Return the (x, y) coordinate for the center point of the cell that contains the specified text.  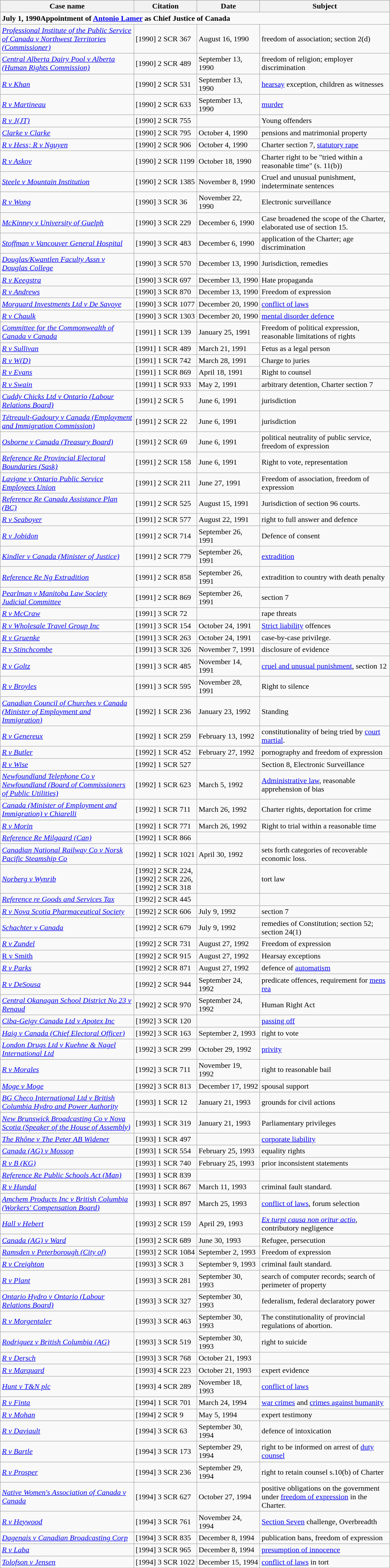
case-by-case privilege. (325, 638)
extradition (325, 556)
Case broadened the scope of the Charter, elaborated use of section 15. (325, 223)
[1994] 2 SCR 9 (165, 1415)
New Brunswick Broadcasting Co v Nova Scotia (Speaker of the House of Assembly) (67, 1123)
[1994] 3 SCR 173 (165, 1451)
war crimes and crimes against humanity (325, 1403)
Schachter v Canada (67, 928)
March 21, 1991 (228, 348)
Ramsden v Peterborough (City of) (67, 1252)
November 22, 1990 (228, 202)
Date (228, 6)
Jurisdiction of section 96 courts. (325, 503)
R v Martineau (67, 105)
[1991] 3 SCR 485 (165, 666)
[1993] 3 SCR 3 (165, 1264)
publication bans, freedom of expression (325, 1538)
R v Hess; R v Nguyen (67, 145)
[1991] 3 SCR 72 (165, 614)
[1994] 3 SCR 1022 (165, 1562)
Canadian Council of Churches v Canada (Minister of Employment and Immigration) (67, 711)
February 13, 1992 (228, 736)
[1990] 2 SCR 531 (165, 84)
Right to counsel (325, 372)
Pearlman v Manitoba Law Society Judicial Committee (67, 597)
[1990] 3 SCR 1077 (165, 304)
[1991] 2 SCR 869 (165, 597)
Parliamentary privileges (325, 1123)
Reference Re Canada Assistance Plan (BC) (67, 503)
R v Butler (67, 752)
R v Smith (67, 956)
defence of intoxication (325, 1431)
Right to vote, representation (325, 462)
R v Parks (67, 968)
Canada (AG) v Mossop (67, 1151)
equality rights (325, 1151)
May 2, 1991 (228, 384)
political neutrality of public service, freedom of expression (325, 442)
hearsay exception, children as witnesses (325, 84)
[1990] 2 SCR 367 (165, 39)
R v Swain (67, 384)
R v Jobidon (67, 536)
Ciba-Geigy Canada Ltd v Apotex Inc (67, 1021)
[1994] 3 SCR 236 (165, 1472)
Canada (Minister of Employment and Immigration) v Chiarelli (67, 810)
[1993] 2 SCR 1084 (165, 1252)
September 30, 1994 (228, 1431)
[1992] 1 SCR 236 (165, 711)
Charter rights, deportation for crime (325, 810)
R v Wholesale Travel Group Inc (67, 626)
freedom of religion; employer discrimination (325, 64)
constitutionality of being tried by court martial. (325, 736)
right to vote (325, 1033)
March 5, 1992 (228, 785)
R v Wong (67, 202)
Reference Re Provincial Electoral Boundaries (Sask) (67, 462)
[1993] 1 SCR 839 (165, 1175)
Right to trial within a reasonable time (325, 826)
spousal support (325, 1086)
[1992] 1 SCR 259 (165, 736)
Charter right to be "tried within a reasonable time" (s. 11(b)) (325, 161)
[1991] 2 SCR 158 (165, 462)
[1991] 2 SCR 211 (165, 483)
The Rhône v The Peter AB Widener (67, 1139)
Fetus as a legal person (325, 348)
Canadian National Railway Co v Norsk Pacific Steamship Co (67, 854)
January 23, 1992 (228, 711)
R v B (KG) (67, 1163)
sets forth categories of recoverable economic loss. (325, 854)
corporate liability (325, 1139)
Hunt v T&N plc (67, 1386)
[1993] 3 SCR 519 (165, 1342)
August 15, 1991 (228, 503)
Haig v Canada (Chief Electoral Officer) (67, 1033)
R v Khan (67, 84)
R v Andrews (67, 292)
McKinney v University of Guelph (67, 223)
[1992] 2 SCR 731 (165, 944)
[1991] 2 SCR 577 (165, 520)
expert testimony (325, 1415)
[1993] 2 SCR 689 (165, 1240)
federalism, federal declaratory power (325, 1301)
[1992] 3 SCR 299 (165, 1050)
[1990] 3 SCR 483 (165, 243)
R v Creighton (67, 1264)
search of computer records; search of perimeter of property (325, 1280)
defence of automatism (325, 968)
April 30, 1992 (228, 854)
[1993] 3 SCR 463 (165, 1321)
R v Dersch (67, 1358)
November 8, 1990 (228, 182)
[1992] 2 SCR 679 (165, 928)
Hearsay exceptions (325, 956)
R v Morales (67, 1070)
Reference Re Ng Extradition (67, 577)
[1994] 3 SCR 835 (165, 1538)
Osborne v Canada (Treasury Board) (67, 442)
[1991] 2 SCR 779 (165, 556)
October 27, 1994 (228, 1497)
[1992] 2 SCR 970 (165, 1005)
Strict liability offences (325, 626)
March 25, 1993 (228, 1203)
R v Zundel (67, 944)
November 14, 1991 (228, 666)
[1991] 1 SCR 139 (165, 332)
[1990] 2 SCR 1385 (165, 182)
Reference Re Public Schools Act (Man) (67, 1175)
[1991] 3 SCR 263 (165, 638)
Kindler v Canada (Minister of Justice) (67, 556)
[1992] 1 SCR 711 (165, 810)
[1990] 3 SCR 570 (165, 264)
pensions and matrimonial property (325, 133)
Cuddy Chicks Ltd v Ontario (Labour Relations Board) (67, 401)
Charge to juries (325, 360)
[1991] 3 SCR 326 (165, 650)
[1992] 1 SCR 527 (165, 764)
Central Okanagan School District No 23 v Renaud (67, 1005)
Electronic surveillance (325, 202)
[1994] 3 SCR 965 (165, 1550)
Dagenais v Canadian Broadcasting Corp (67, 1538)
[1992] 3 SCR 813 (165, 1086)
November 7, 1991 (228, 650)
[1992] 1 SCR 771 (165, 826)
Section 8, Electronic Surveillance (325, 764)
predicate offences, requirement for mens rea (325, 984)
right to be informed on arrest of duty counsel (325, 1451)
[1992] 2 SCR 606 (165, 911)
[1994] 1 SCR 701 (165, 1403)
November 28, 1991 (228, 686)
right to retain counsel s.10(b) of Charter (325, 1472)
Stoffman v Vancouver General Hospital (67, 243)
Lavigne v Ontario Public Service Employees Union (67, 483)
privity (325, 1050)
Section Seven challenge, Overbreadth (325, 1521)
right to reasonable bail (325, 1070)
The constitutionality of provincial regulations of abortion. (325, 1321)
[1993] 1 SCR 12 (165, 1103)
June 30, 1993 (228, 1240)
remedies of Constitution; section 52; section 24(1) (325, 928)
Charter section 7, statutory rape (325, 145)
Professional Institute of the Public Service of Canada v Northwest Territories (Commissioner) (67, 39)
presumption of innocence (325, 1550)
R v McCraw (67, 614)
R v Marquard (67, 1370)
October 18, 1990 (228, 161)
[1992] 1 SCR 452 (165, 752)
[1993] 3 SCR 327 (165, 1301)
Administrative law, reasonable apprehension of bias (325, 785)
[1992] 2 SCR 445 (165, 899)
R v Morin (67, 826)
[1991] 1 SCR 742 (165, 360)
Jurisdiction, remedies (325, 264)
August 22, 1991 (228, 520)
[1993] 1 SCR 554 (165, 1151)
March 28, 1991 (228, 360)
[1993] 2 SCR 159 (165, 1224)
[1992] 3 SCR 120 (165, 1021)
R v Laba (67, 1550)
Freedom of political expression, reasonable limitations of rights (325, 332)
R v Prosper (67, 1472)
Clarke v Clarke (67, 133)
[1994] 3 SCR 627 (165, 1497)
Subject (325, 6)
R v J(JT) (67, 121)
[1993] 3 SCR 768 (165, 1358)
[1990] 3 SCR 229 (165, 223)
December 15, 1994 (228, 1562)
April 18, 1991 (228, 372)
Moge v Moge (67, 1086)
Native Women's Association of Canada v Canada (67, 1497)
BG Checo International Ltd v British Columbia Hydro and Power Authority (67, 1103)
Case name (67, 6)
R v W(D) (67, 360)
Newfoundland Telephone Co v Newfoundland (Board of Commissioners of Public Utilities) (67, 785)
April 29, 1993 (228, 1224)
[1994] 3 SCR 761 (165, 1521)
Canada (AG) v Ward (67, 1240)
June 27, 1991 (228, 483)
[1990] 2 SCR 755 (165, 121)
conflict of laws in tort (325, 1562)
R v Broyles (67, 686)
[1990] 2 SCR 489 (165, 64)
[1991] 2 SCR 5 (165, 401)
[1992] 3 SCR 163 (165, 1033)
application of the Charter; age discrimination (325, 243)
Freedom of association, freedom of expression (325, 483)
London Drugs Ltd v Kuehne & Nagel International Ltd (67, 1050)
right to suicide (325, 1342)
tort law (325, 879)
[1991] 1 SCR 489 (165, 348)
R v Morgentaler (67, 1321)
Young offenders (325, 121)
R v Gruenke (67, 638)
R v DeSousa (67, 984)
R v Bartle (67, 1451)
conflict of laws, forum selection (325, 1203)
Defence of consent (325, 536)
pornography and freedom of expression (325, 752)
[1991] 3 SCR 595 (165, 686)
Ontario Hydro v Ontario (Labour Relations Board) (67, 1301)
murder (325, 105)
Refugee, persecution (325, 1240)
rape threats (325, 614)
[1991] 2 SCR 525 (165, 503)
[1993] 4 SCR 289 (165, 1386)
[1990] 2 SCR 795 (165, 133)
March 11, 1993 (228, 1187)
Citation (165, 6)
passing off (325, 1021)
R v Finta (67, 1403)
arbitrary detention, Charter section 7 (325, 384)
mental disorder defence (325, 316)
October 29, 1992 (228, 1050)
[1990] 3 SCR 870 (165, 292)
Reference Re Milgaard (Can) (67, 838)
R v Keegstra (67, 280)
[1990] 2 SCR 1199 (165, 161)
[1993] 1 SCR 740 (165, 1163)
R v Wise (67, 764)
Reference re Goods and Services Tax (67, 899)
Tétreault-Gadoury v Canada (Employment and Immigration Commission) (67, 421)
right to full answer and defence (325, 520)
[1991] 2 SCR 714 (165, 536)
[1993] 4 SCR 223 (165, 1370)
Hall v Hebert (67, 1224)
positive obligations on the government under freedom of expression in the Charter. (325, 1497)
[1993] 3 SCR 281 (165, 1280)
Tolofson v Jensen (67, 1562)
R v Plant (67, 1280)
Standing (325, 711)
[1991] 2 SCR 858 (165, 577)
[1993] 1 SCR 867 (165, 1187)
R v Evans (67, 372)
R v Hundal (67, 1187)
January 25, 1991 (228, 332)
[1993] 1 SCR 319 (165, 1123)
R v Goltz (67, 666)
Ex turpi causa non oritur actio, contributory negligence (325, 1224)
November 24, 1994 (228, 1521)
August 16, 1990 (228, 39)
Rodriguez v British Columbia (AG) (67, 1342)
[1990] 2 SCR 633 (165, 105)
extradition to country with death penalty (325, 577)
[1991] 3 SCR 154 (165, 626)
R v Chaulk (67, 316)
disclosure of evidence (325, 650)
R v Nova Scotia Pharmaceutical Society (67, 911)
February 27, 1992 (228, 752)
[1992] 2 SCR 224, [1992] 2 SCR 226, [1992] 2 SCR 318 (165, 879)
[1992] 1 SCR 1021 (165, 854)
[1993] 1 SCR 897 (165, 1203)
[1991] 2 SCR 22 (165, 421)
[1994] 3 SCR 63 (165, 1431)
May 5, 1994 (228, 1415)
[1991] 1 SCR 869 (165, 372)
[1992] 1 SCR 866 (165, 838)
November 19, 1992 (228, 1070)
R v Daviault (67, 1431)
November 18, 1993 (228, 1386)
Cruel and unusual punishment, indeterminate sentences (325, 182)
Central Alberta Dairy Pool v Alberta (Human Rights Commission) (67, 64)
[1992] 2 SCR 871 (165, 968)
[1992] 2 SCR 944 (165, 984)
R v Mohan (67, 1415)
expert evidence (325, 1370)
prior inconsistent statements (325, 1163)
[1990] 2 SCR 906 (165, 145)
Morguard Investments Ltd v De Savoye (67, 304)
Amchem Products Inc v British Columbia (Workers' Compensation Board) (67, 1203)
Hate propaganda (325, 280)
Steele v Mountain Institution (67, 182)
[1990] 3 SCR 1303 (165, 316)
[1993] 1 SCR 497 (165, 1139)
[1991] 2 SCR 69 (165, 442)
[1990] 3 SCR 36 (165, 202)
March 24, 1994 (228, 1403)
R v Seaboyer (67, 520)
grounds for civil actions (325, 1103)
September 9, 1993 (228, 1264)
Douglas/Kwantlen Faculty Assn v Douglas College (67, 264)
[1992] 1 SCR 623 (165, 785)
July 1, 1990Appointment of Antonio Lamer as Chief Justice of Canada (195, 18)
December 17, 1992 (228, 1086)
R v Askov (67, 161)
freedom of association; section 2(d) (325, 39)
[1991] 1 SCR 933 (165, 384)
R v Stinchcombe (67, 650)
Human Right Act (325, 1005)
[1990] 3 SCR 697 (165, 280)
R v Heywood (67, 1521)
Committee for the Commonwealth of Canada v Canada (67, 332)
R v Genereux (67, 736)
Norberg v Wynrib (67, 879)
Right to silence (325, 686)
cruel and unusual punishment, section 12 (325, 666)
[1992] 3 SCR 711 (165, 1070)
R v Sullivan (67, 348)
[1992] 2 SCR 915 (165, 956)
